Detect which cell encompasses the target text, then output its [X, Y] center coordinate. 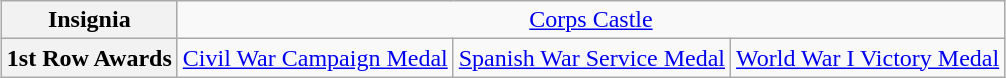
Civil War Campaign Medal [315, 58]
World War I Victory Medal [868, 58]
Spanish War Service Medal [592, 58]
1st Row Awards [89, 58]
Insignia [89, 20]
Corps Castle [590, 20]
